Determine the [x, y] coordinate at the center of the cell enclosing the given text.  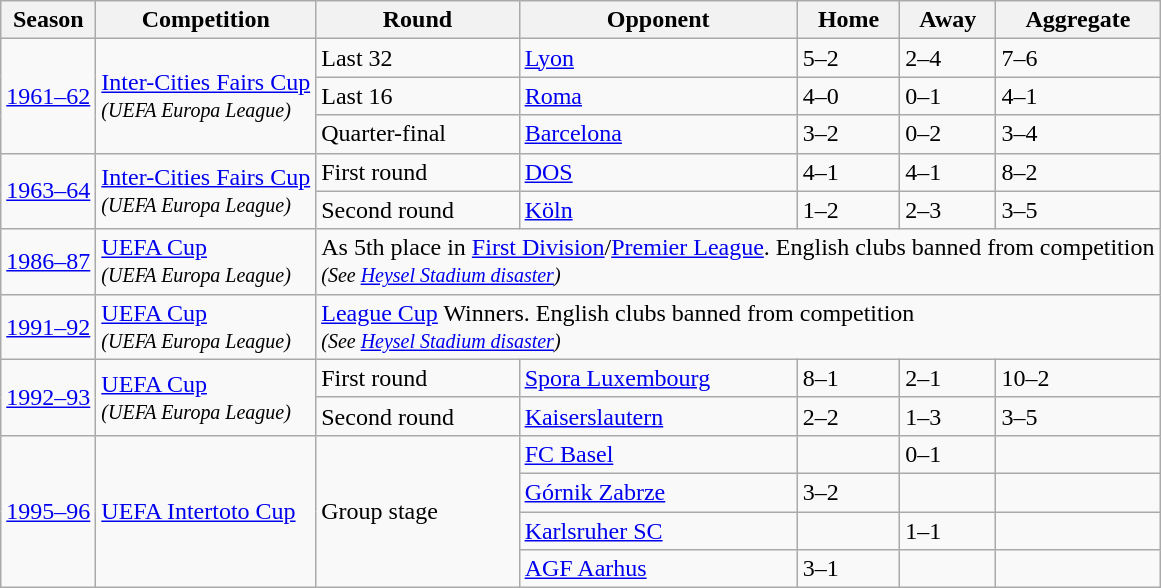
Köln [658, 210]
3–4 [1078, 134]
1–1 [948, 531]
Quarter-final [418, 134]
7–6 [1078, 58]
8–2 [1078, 172]
1–2 [848, 210]
Kaiserslautern [658, 416]
Górnik Zabrze [658, 492]
Last 32 [418, 58]
0–2 [948, 134]
3–1 [848, 569]
Round [418, 20]
UEFA Intertoto Cup [206, 511]
5–2 [848, 58]
Group stage [418, 511]
2–1 [948, 378]
Aggregate [1078, 20]
4–0 [848, 96]
Competition [206, 20]
As 5th place in First Division/Premier League. English clubs banned from competition (See Heysel Stadium disaster) [738, 262]
Lyon [658, 58]
2–2 [848, 416]
Season [48, 20]
2–3 [948, 210]
Home [848, 20]
1963–64 [48, 191]
2–4 [948, 58]
Spora Luxembourg [658, 378]
Roma [658, 96]
Away [948, 20]
FC Basel [658, 454]
1986–87 [48, 262]
Karlsruher SC [658, 531]
1991–92 [48, 326]
1995–96 [48, 511]
Barcelona [658, 134]
1961–62 [48, 96]
AGF Aarhus [658, 569]
Opponent [658, 20]
DOS [658, 172]
1992–93 [48, 397]
1–3 [948, 416]
10–2 [1078, 378]
Last 16 [418, 96]
8–1 [848, 378]
League Cup Winners. English clubs banned from competition (See Heysel Stadium disaster) [738, 326]
